Identify which cell holds the provided text, then report its [X, Y] central coordinate. 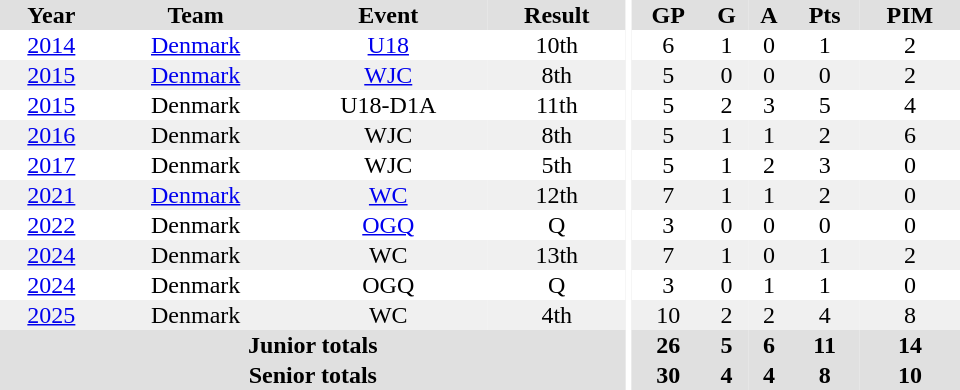
G [727, 15]
12th [557, 195]
Pts [824, 15]
30 [668, 375]
Senior totals [313, 375]
2021 [52, 195]
14 [910, 345]
Team [196, 15]
GP [668, 15]
10th [557, 45]
4th [557, 315]
5th [557, 165]
2022 [52, 225]
11th [557, 105]
26 [668, 345]
2025 [52, 315]
A [768, 15]
Result [557, 15]
2014 [52, 45]
U18 [388, 45]
Junior totals [313, 345]
2017 [52, 165]
U18-D1A [388, 105]
Event [388, 15]
PIM [910, 15]
2016 [52, 135]
11 [824, 345]
13th [557, 255]
Year [52, 15]
